From the cell containing the given text, extract its center point as (x, y) coordinate. 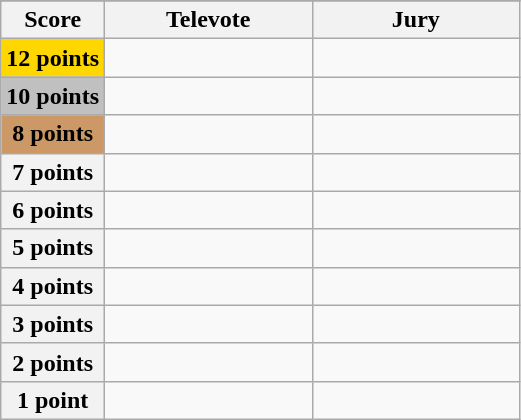
10 points (53, 96)
6 points (53, 210)
Televote (209, 20)
1 point (53, 400)
5 points (53, 248)
8 points (53, 134)
12 points (53, 58)
Score (53, 20)
Jury (416, 20)
2 points (53, 362)
7 points (53, 172)
4 points (53, 286)
3 points (53, 324)
